Locate the cell with the specified text and output its [X, Y] center coordinate. 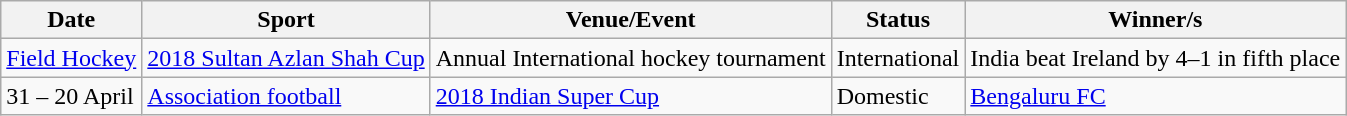
Bengaluru FC [1156, 96]
2018 Indian Super Cup [630, 96]
Venue/Event [630, 20]
Winner/s [1156, 20]
Field Hockey [72, 58]
Domestic [898, 96]
International [898, 58]
Association football [286, 96]
India beat Ireland by 4–1 in fifth place [1156, 58]
31 – 20 April [72, 96]
Date [72, 20]
Status [898, 20]
Annual International hockey tournament [630, 58]
Sport [286, 20]
2018 Sultan Azlan Shah Cup [286, 58]
